Return the [x, y] coordinate for the center point of the cell that contains the specified text.  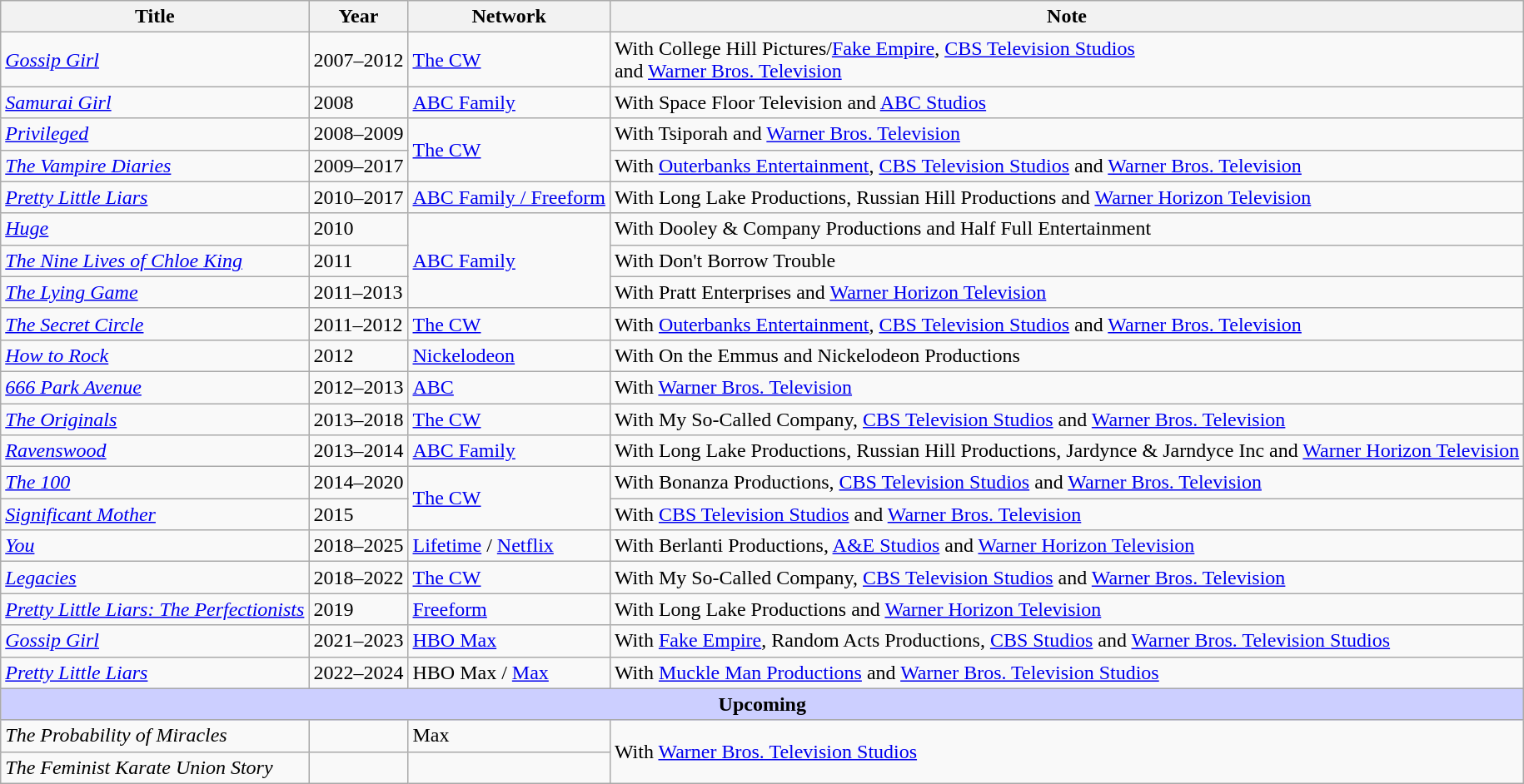
2018–2022 [358, 578]
2010 [358, 229]
Legacies [155, 578]
Privileged [155, 134]
With Pratt Enterprises and Warner Horizon Television [1066, 292]
With Tsiporah and Warner Bros. Television [1066, 134]
Title [155, 17]
2015 [358, 514]
Network [509, 17]
With On the Emmus and Nickelodeon Productions [1066, 355]
Nickelodeon [509, 355]
With College Hill Pictures/Fake Empire, CBS Television Studiosand Warner Bros. Television [1066, 60]
With Berlanti Productions, A&E Studios and Warner Horizon Television [1066, 546]
The Probability of Miracles [155, 736]
Samurai Girl [155, 102]
Lifetime / Netflix [509, 546]
2019 [358, 609]
Note [1066, 17]
Pretty Little Liars: The Perfectionists [155, 609]
666 Park Avenue [155, 387]
Max [509, 736]
With Long Lake Productions, Russian Hill Productions, Jardynce & Jarndyce Inc and Warner Horizon Television [1066, 451]
2008 [358, 102]
2014–2020 [358, 483]
With Warner Bros. Television Studios [1066, 752]
With Long Lake Productions, Russian Hill Productions and Warner Horizon Television [1066, 197]
With Warner Bros. Television [1066, 387]
Freeform [509, 609]
The Originals [155, 419]
HBO Max / Max [509, 672]
2011 [358, 261]
2007–2012 [358, 60]
With Space Floor Television and ABC Studios [1066, 102]
2012–2013 [358, 387]
2012 [358, 355]
With Long Lake Productions and Warner Horizon Television [1066, 609]
The Lying Game [155, 292]
2010–2017 [358, 197]
HBO Max [509, 641]
Ravenswood [155, 451]
2009–2017 [358, 166]
2011–2013 [358, 292]
With Bonanza Productions, CBS Television Studios and Warner Bros. Television [1066, 483]
With Dooley & Company Productions and Half Full Entertainment [1066, 229]
2011–2012 [358, 324]
2022–2024 [358, 672]
The 100 [155, 483]
How to Rock [155, 355]
2018–2025 [358, 546]
The Feminist Karate Union Story [155, 767]
Significant Mother [155, 514]
ABC Family / Freeform [509, 197]
Year [358, 17]
With Muckle Man Productions and Warner Bros. Television Studios [1066, 672]
Huge [155, 229]
The Vampire Diaries [155, 166]
The Nine Lives of Chloe King [155, 261]
2013–2014 [358, 451]
With CBS Television Studios and Warner Bros. Television [1066, 514]
ABC [509, 387]
2008–2009 [358, 134]
Upcoming [763, 704]
2013–2018 [358, 419]
The Secret Circle [155, 324]
With Don't Borrow Trouble [1066, 261]
With Fake Empire, Random Acts Productions, CBS Studios and Warner Bros. Television Studios [1066, 641]
2021–2023 [358, 641]
You [155, 546]
